Find where the given text appears and provide that cell's center as [X, Y] coordinate. 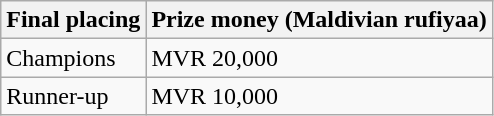
Runner-up [74, 96]
MVR 10,000 [319, 96]
Champions [74, 58]
Prize money (Maldivian rufiyaa) [319, 20]
Final placing [74, 20]
MVR 20,000 [319, 58]
